Return [x, y] of the center of cell containing provided text 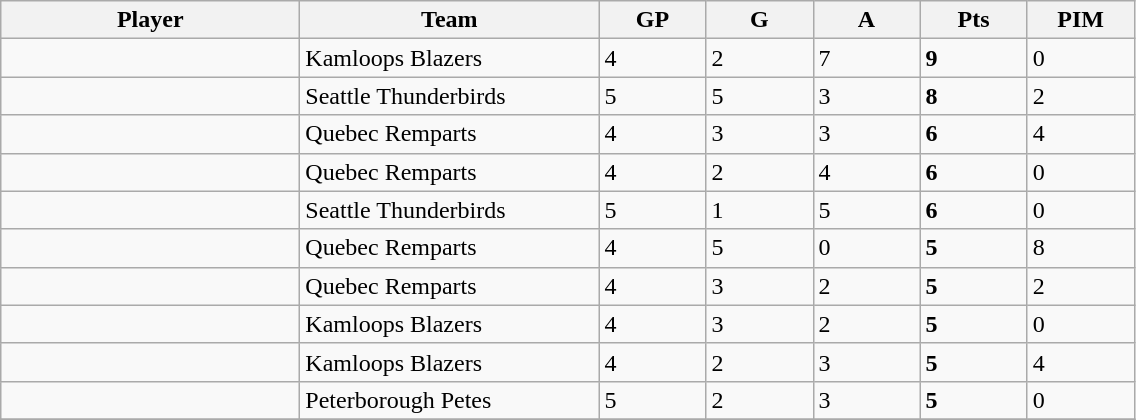
1 [760, 210]
Peterborough Petes [450, 400]
Pts [974, 20]
A [866, 20]
PIM [1080, 20]
Team [450, 20]
9 [974, 58]
GP [652, 20]
G [760, 20]
7 [866, 58]
Player [150, 20]
